Search for the cell housing the specified text and yield its (X, Y) center coordinate. 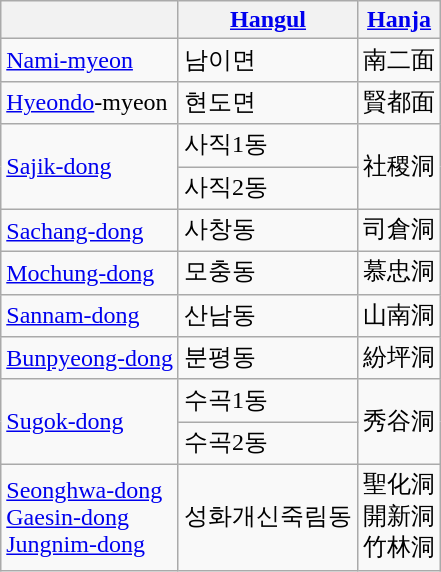
聖化洞開新洞竹林洞 (400, 517)
南二面 (400, 60)
Sajik-dong (90, 166)
Seonghwa-dongGaesin-dongJungnim-dong (90, 517)
사직1동 (268, 146)
紛坪洞 (400, 358)
Sugok-dong (90, 422)
Sannam-dong (90, 316)
秀谷洞 (400, 422)
사창동 (268, 230)
수곡2동 (268, 444)
慕忠洞 (400, 274)
사직2동 (268, 188)
Hanja (400, 20)
社稷洞 (400, 166)
성화개신죽림동 (268, 517)
司倉洞 (400, 230)
모충동 (268, 274)
분평동 (268, 358)
남이면 (268, 60)
Bunpyeong-dong (90, 358)
수곡1동 (268, 400)
Nami-myeon (90, 60)
Mochung-dong (90, 274)
현도면 (268, 102)
賢都面 (400, 102)
山南洞 (400, 316)
Hyeondo-myeon (90, 102)
산남동 (268, 316)
Hangul (268, 20)
Sachang-dong (90, 230)
